Search for the cell housing the specified text and yield its [X, Y] center coordinate. 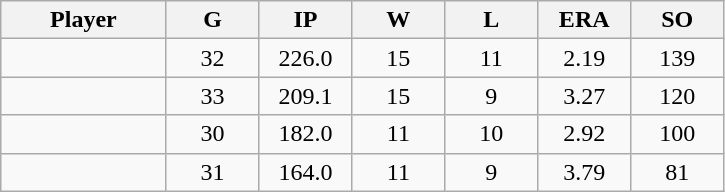
182.0 [306, 134]
2.92 [584, 134]
W [398, 20]
81 [678, 172]
SO [678, 20]
3.27 [584, 96]
139 [678, 58]
164.0 [306, 172]
2.19 [584, 58]
L [492, 20]
3.79 [584, 172]
10 [492, 134]
30 [212, 134]
33 [212, 96]
IP [306, 20]
31 [212, 172]
120 [678, 96]
226.0 [306, 58]
G [212, 20]
32 [212, 58]
209.1 [306, 96]
100 [678, 134]
ERA [584, 20]
Player [84, 20]
